Determine the [X, Y] coordinate at the center of the cell enclosing the given text.  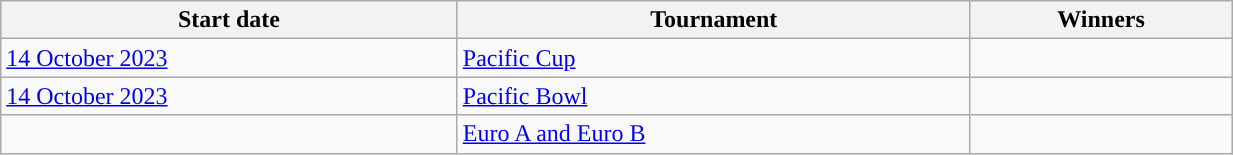
Winners [1100, 20]
Start date [230, 20]
Pacific Cup [714, 58]
Pacific Bowl [714, 96]
Euro A and Euro B [714, 134]
Tournament [714, 20]
